Find where the given text appears and provide that cell's center as [X, Y] coordinate. 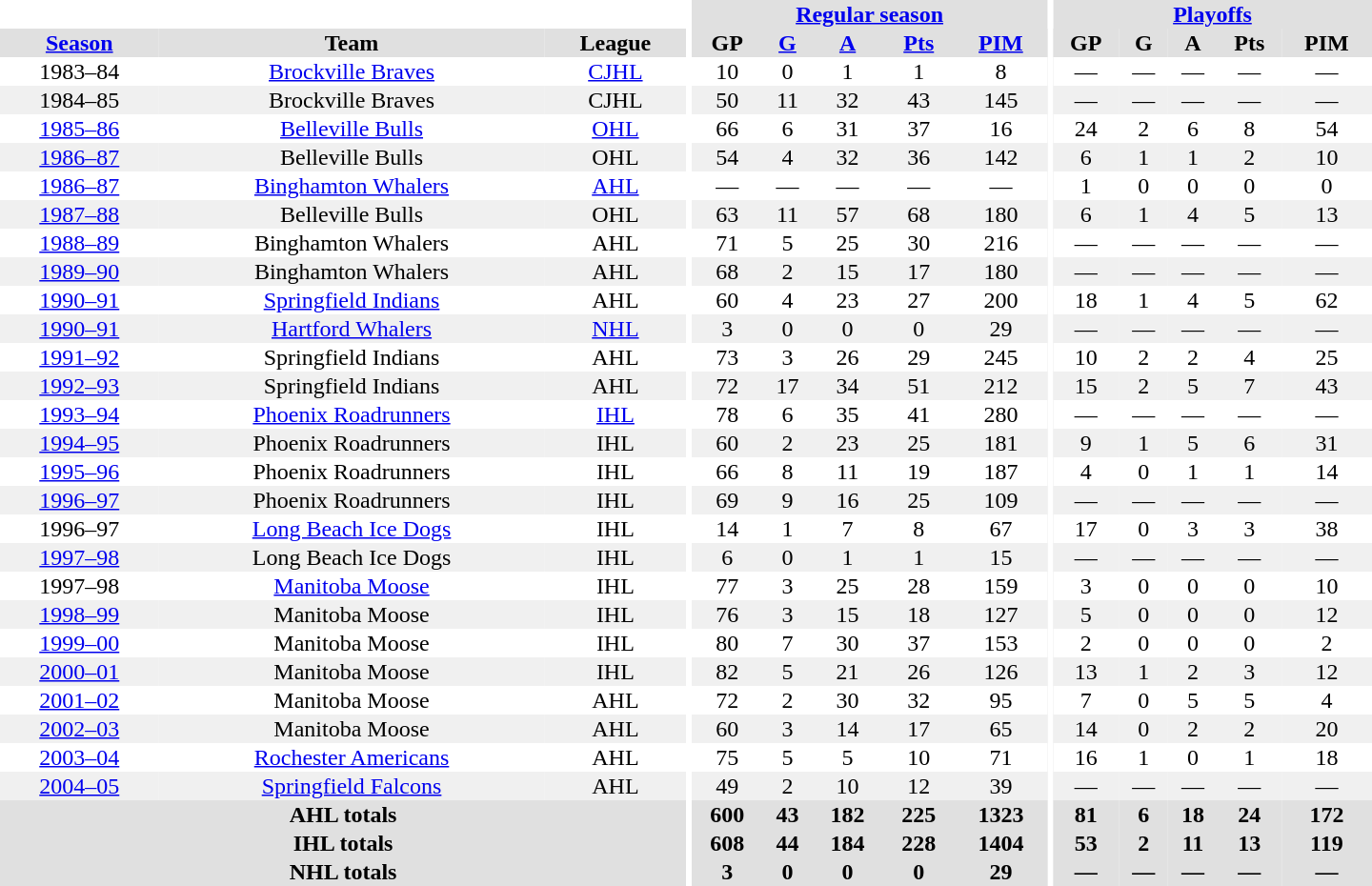
126 [1001, 672]
League [615, 43]
57 [848, 214]
1988–89 [80, 243]
51 [918, 386]
153 [1001, 643]
225 [918, 815]
2000–01 [80, 672]
69 [728, 500]
245 [1001, 357]
200 [1001, 300]
1999–00 [80, 643]
38 [1326, 529]
142 [1001, 157]
62 [1326, 300]
228 [918, 843]
1992–93 [80, 386]
IHL totals [343, 843]
NHL [615, 329]
1995–96 [80, 472]
Team [353, 43]
AHL totals [343, 815]
109 [1001, 500]
65 [1001, 729]
1983–84 [80, 71]
35 [848, 414]
76 [728, 614]
600 [728, 815]
608 [728, 843]
1994–95 [80, 443]
73 [728, 357]
81 [1086, 815]
127 [1001, 614]
34 [848, 386]
80 [728, 643]
216 [1001, 243]
280 [1001, 414]
77 [728, 586]
212 [1001, 386]
2001–02 [80, 700]
1984–85 [80, 100]
Rochester Americans [353, 757]
1991–92 [80, 357]
145 [1001, 100]
1989–90 [80, 272]
27 [918, 300]
21 [848, 672]
95 [1001, 700]
75 [728, 757]
187 [1001, 472]
19 [918, 472]
1987–88 [80, 214]
41 [918, 414]
Regular season [869, 14]
2003–04 [80, 757]
Playoffs [1212, 14]
1323 [1001, 815]
181 [1001, 443]
182 [848, 815]
36 [918, 157]
63 [728, 214]
172 [1326, 815]
1404 [1001, 843]
78 [728, 414]
NHL totals [343, 872]
184 [848, 843]
159 [1001, 586]
82 [728, 672]
50 [728, 100]
Springfield Falcons [353, 786]
44 [788, 843]
2002–03 [80, 729]
39 [1001, 786]
1993–94 [80, 414]
119 [1326, 843]
67 [1001, 529]
20 [1326, 729]
2004–05 [80, 786]
28 [918, 586]
Season [80, 43]
1998–99 [80, 614]
Hartford Whalers [353, 329]
1985–86 [80, 129]
53 [1086, 843]
49 [728, 786]
